Return (X, Y) of the center of cell containing provided text 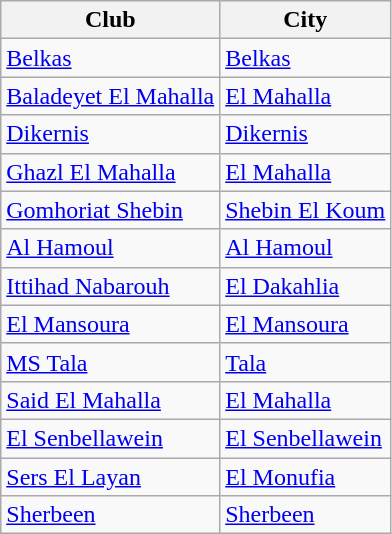
Said El Mahalla (110, 400)
Sers El Layan (110, 477)
Shebin El Koum (306, 210)
Baladeyet El Mahalla (110, 96)
Club (110, 20)
El Monufia (306, 477)
Tala (306, 362)
Ghazl El Mahalla (110, 172)
MS Tala (110, 362)
Gomhoriat Shebin (110, 210)
Ittihad Nabarouh (110, 286)
City (306, 20)
El Dakahlia (306, 286)
